Output the [x, y] coordinate of the center of the cell containing the given text.  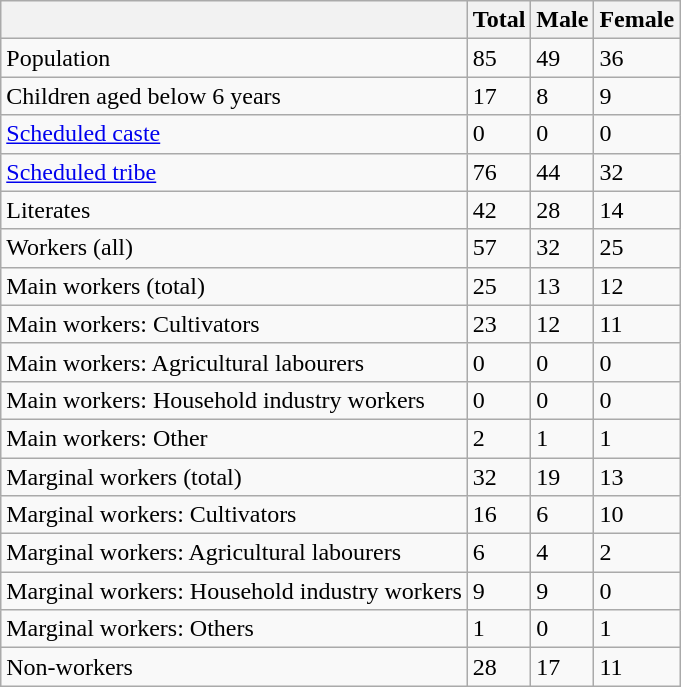
Scheduled caste [234, 134]
Marginal workers: Cultivators [234, 515]
Main workers (total) [234, 286]
57 [499, 248]
44 [562, 172]
10 [637, 515]
19 [562, 477]
36 [637, 58]
Main workers: Other [234, 438]
16 [499, 515]
8 [562, 96]
Marginal workers: Household industry workers [234, 591]
42 [499, 210]
Children aged below 6 years [234, 96]
Main workers: Household industry workers [234, 400]
Marginal workers: Others [234, 629]
Scheduled tribe [234, 172]
4 [562, 553]
Marginal workers (total) [234, 477]
Female [637, 20]
Male [562, 20]
85 [499, 58]
Literates [234, 210]
Total [499, 20]
Main workers: Cultivators [234, 324]
49 [562, 58]
Marginal workers: Agricultural labourers [234, 553]
23 [499, 324]
Non-workers [234, 667]
14 [637, 210]
Population [234, 58]
76 [499, 172]
Main workers: Agricultural labourers [234, 362]
Workers (all) [234, 248]
